Pinpoint the cell where the given text exists, returning its (X, Y) midpoint coordinate. 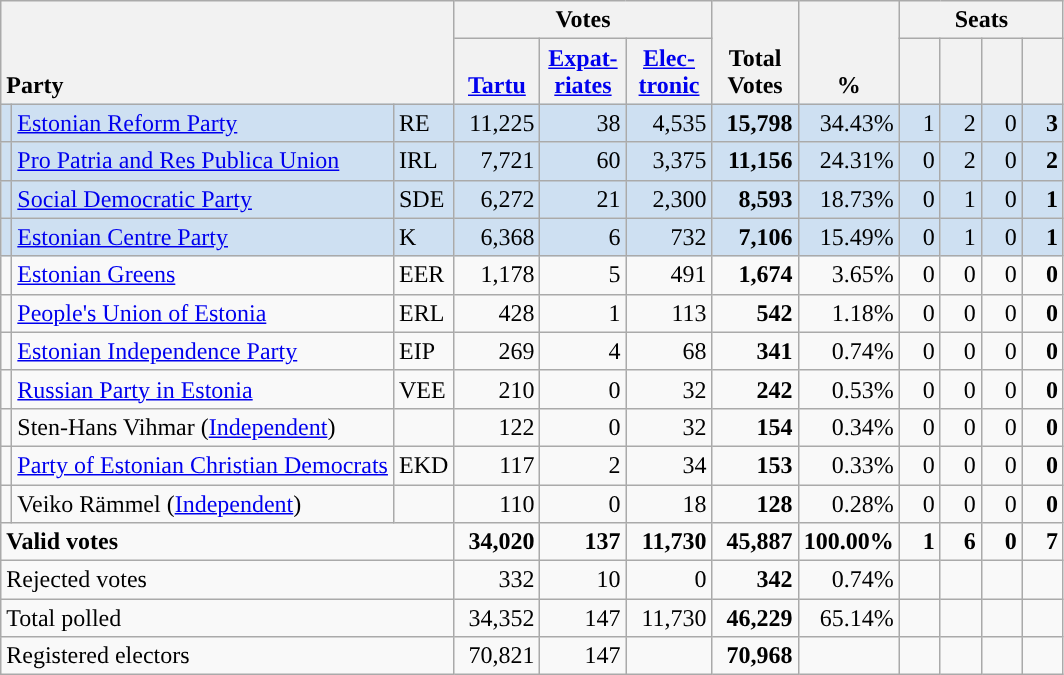
45,887 (755, 542)
Estonian Independence Party (203, 351)
EER (423, 275)
0.53% (848, 389)
Social Democratic Party (203, 199)
210 (497, 389)
Estonian Greens (203, 275)
RE (423, 123)
Total polled (228, 618)
137 (583, 542)
10 (583, 580)
60 (583, 161)
38 (583, 123)
Rejected votes (228, 580)
Expat- riates (583, 72)
11,225 (497, 123)
EIP (423, 351)
18 (669, 503)
70,821 (497, 656)
122 (497, 427)
428 (497, 313)
People's Union of Estonia (203, 313)
34,020 (497, 542)
34 (669, 465)
491 (669, 275)
Estonian Centre Party (203, 237)
3 (1042, 123)
15.49% (848, 237)
68 (669, 351)
117 (497, 465)
4,535 (669, 123)
4 (583, 351)
ERL (423, 313)
Votes (583, 20)
K (423, 237)
Elec- tronic (669, 72)
21 (583, 199)
IRL (423, 161)
6,368 (497, 237)
EKD (423, 465)
332 (497, 580)
15,798 (755, 123)
Party (228, 52)
46,229 (755, 618)
3.65% (848, 275)
VEE (423, 389)
7,721 (497, 161)
128 (755, 503)
7,106 (755, 237)
Russian Party in Estonia (203, 389)
Tartu (497, 72)
Veiko Rämmel (Independent) (203, 503)
24.31% (848, 161)
34,352 (497, 618)
0.28% (848, 503)
65.14% (848, 618)
70,968 (755, 656)
Estonian Reform Party (203, 123)
341 (755, 351)
0.34% (848, 427)
113 (669, 313)
154 (755, 427)
269 (497, 351)
Seats (981, 20)
242 (755, 389)
Party of Estonian Christian Democrats (203, 465)
7 (1042, 542)
1,674 (755, 275)
2,300 (669, 199)
5 (583, 275)
Sten-Hans Vihmar (Independent) (203, 427)
18.73% (848, 199)
1,178 (497, 275)
342 (755, 580)
6,272 (497, 199)
11,156 (755, 161)
8,593 (755, 199)
Valid votes (228, 542)
542 (755, 313)
% (848, 52)
153 (755, 465)
1.18% (848, 313)
100.00% (848, 542)
3,375 (669, 161)
34.43% (848, 123)
Pro Patria and Res Publica Union (203, 161)
SDE (423, 199)
Total Votes (755, 52)
Registered electors (228, 656)
0.33% (848, 465)
110 (497, 503)
732 (669, 237)
